Extract the [X, Y] coordinate from the center of the cell holding the provided text.  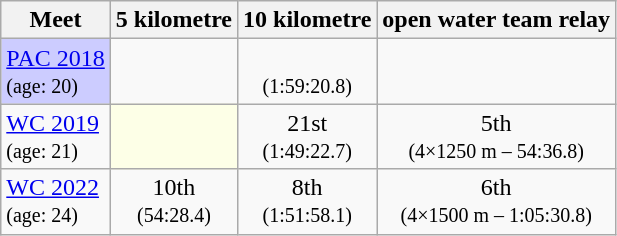
10th(54:28.4) [174, 202]
WC 2019(age: 21) [56, 136]
5th(4×1250 m – 54:36.8) [496, 136]
8th(1:51:58.1) [308, 202]
21st(1:49:22.7) [308, 136]
Meet [56, 20]
open water team relay [496, 20]
5 kilometre [174, 20]
WC 2022(age: 24) [56, 202]
(1:59:20.8) [308, 72]
10 kilometre [308, 20]
6th(4×1500 m – 1:05:30.8) [496, 202]
PAC 2018(age: 20) [56, 72]
